Find where the given text appears and provide that cell's center as (X, Y) coordinate. 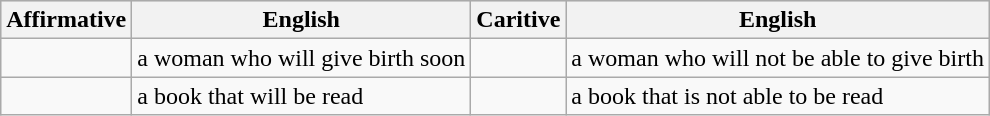
Caritive (518, 20)
a book that is not able to be read (778, 96)
a woman who will give birth soon (302, 58)
a woman who will not be able to give birth (778, 58)
Affirmative (66, 20)
a book that will be read (302, 96)
